Scan for the cell matching the given text and deliver its [x, y] coordinate at center. 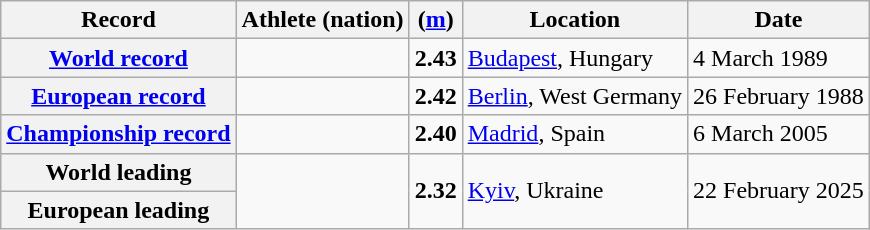
Record [118, 20]
2.43 [436, 58]
Date [779, 20]
Location [574, 20]
Kyiv, Ukraine [574, 191]
2.32 [436, 191]
(m) [436, 20]
22 February 2025 [779, 191]
European record [118, 96]
Athlete (nation) [322, 20]
World leading [118, 172]
World record [118, 58]
26 February 1988 [779, 96]
Championship record [118, 134]
6 March 2005 [779, 134]
Madrid, Spain [574, 134]
4 March 1989 [779, 58]
2.40 [436, 134]
Budapest, Hungary [574, 58]
2.42 [436, 96]
European leading [118, 210]
Berlin, West Germany [574, 96]
